From the cell containing the given text, extract its center point as [x, y] coordinate. 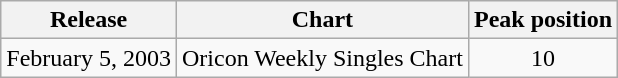
Oricon Weekly Singles Chart [322, 58]
Chart [322, 20]
February 5, 2003 [89, 58]
Peak position [542, 20]
Release [89, 20]
10 [542, 58]
